Return (x, y) of the center of cell containing provided text 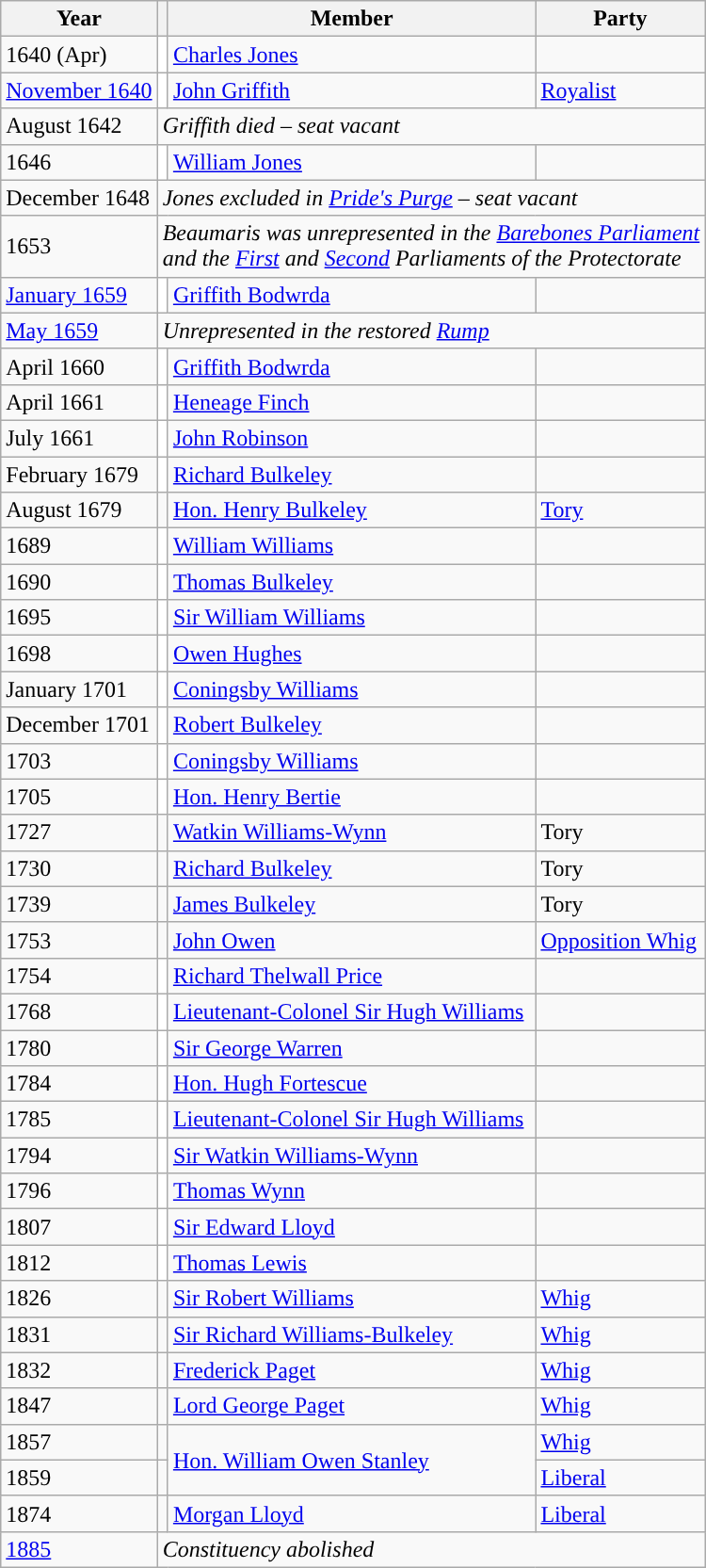
1727 (79, 832)
1698 (79, 654)
Jones excluded in Pride's Purge – seat vacant (431, 198)
November 1640 (79, 90)
Opposition Whig (620, 940)
August 1642 (79, 126)
1785 (79, 1120)
1832 (79, 1370)
1874 (79, 1513)
1780 (79, 1048)
Richard Thelwall Price (352, 976)
Member (352, 19)
1794 (79, 1156)
Thomas Lewis (352, 1263)
August 1679 (79, 510)
Sir William Williams (352, 618)
Thomas Bulkeley (352, 582)
1690 (79, 582)
Hon. Henry Bulkeley (352, 510)
Morgan Lloyd (352, 1513)
Hon. Hugh Fortescue (352, 1084)
Party (620, 19)
John Griffith (352, 90)
James Bulkeley (352, 904)
1703 (79, 761)
Constituency abolished (431, 1549)
Hon. Henry Bertie (352, 797)
May 1659 (79, 331)
Sir Richard Williams-Bulkeley (352, 1334)
January 1701 (79, 689)
1847 (79, 1406)
1768 (79, 1011)
Heneage Finch (352, 402)
Charles Jones (352, 55)
Unrepresented in the restored Rump (431, 331)
February 1679 (79, 474)
1754 (79, 976)
Frederick Paget (352, 1370)
John Robinson (352, 438)
John Owen (352, 940)
Sir Robert Williams (352, 1299)
January 1659 (79, 295)
Thomas Wynn (352, 1191)
1885 (79, 1549)
Sir Edward Lloyd (352, 1227)
Owen Hughes (352, 654)
Hon. William Owen Stanley (352, 1460)
1730 (79, 868)
Lord George Paget (352, 1406)
1826 (79, 1299)
1689 (79, 546)
1705 (79, 797)
1859 (79, 1478)
Watkin Williams-Wynn (352, 832)
Sir Watkin Williams-Wynn (352, 1156)
William Williams (352, 546)
Royalist (620, 90)
William Jones (352, 162)
1653 (79, 247)
July 1661 (79, 438)
1753 (79, 940)
1695 (79, 618)
1796 (79, 1191)
December 1648 (79, 198)
1831 (79, 1334)
1646 (79, 162)
1812 (79, 1263)
Sir George Warren (352, 1048)
December 1701 (79, 725)
1857 (79, 1442)
April 1660 (79, 366)
Griffith died – seat vacant (431, 126)
Robert Bulkeley (352, 725)
Beaumaris was unrepresented in the Barebones Parliamentand the First and Second Parliaments of the Protectorate (431, 247)
1807 (79, 1227)
April 1661 (79, 402)
1640 (Apr) (79, 55)
1739 (79, 904)
Year (79, 19)
1784 (79, 1084)
